Return (X, Y) of the center of cell containing provided text 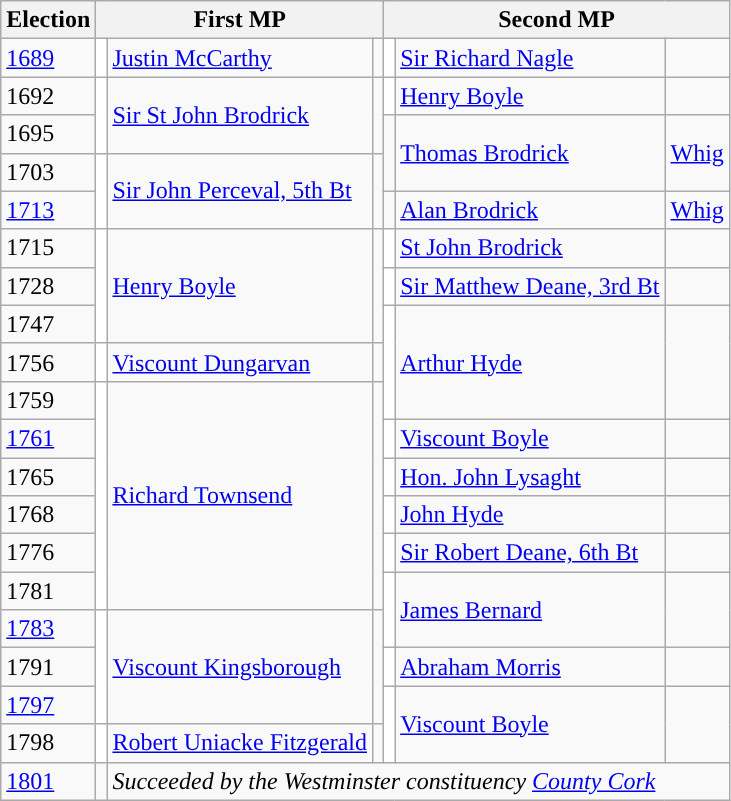
1728 (48, 286)
Second MP (557, 20)
1747 (48, 324)
1798 (48, 743)
1783 (48, 629)
Thomas Brodrick (530, 153)
1695 (48, 134)
Succeeded by the Westminster constituency County Cork (418, 781)
Justin McCarthy (240, 58)
1791 (48, 667)
1761 (48, 438)
Sir Robert Deane, 6th Bt (530, 553)
1759 (48, 400)
1797 (48, 705)
Viscount Dungarvan (240, 362)
Sir Matthew Deane, 3rd Bt (530, 286)
1715 (48, 248)
1689 (48, 58)
1692 (48, 96)
1765 (48, 477)
Alan Brodrick (530, 210)
1776 (48, 553)
John Hyde (530, 515)
Robert Uniacke Fitzgerald (240, 743)
1801 (48, 781)
1768 (48, 515)
Sir Richard Nagle (530, 58)
Sir John Perceval, 5th Bt (240, 191)
First MP (240, 20)
Hon. John Lysaght (530, 477)
1781 (48, 591)
Sir St John Brodrick (240, 115)
Abraham Morris (530, 667)
Viscount Kingsborough (240, 667)
1756 (48, 362)
Richard Townsend (240, 495)
St John Brodrick (530, 248)
Arthur Hyde (530, 362)
1713 (48, 210)
James Bernard (530, 610)
Election (48, 20)
1703 (48, 172)
